Extract the [X, Y] coordinate from the center of the cell holding the provided text.  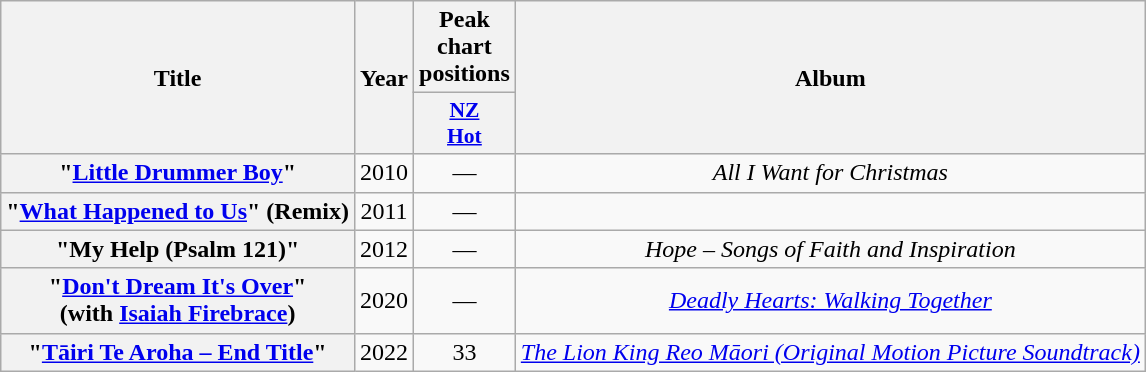
2010 [384, 173]
Hope – Songs of Faith and Inspiration [830, 249]
"Little Drummer Boy" [178, 173]
Peak chart positions [465, 47]
NZHot [465, 124]
2020 [384, 300]
Deadly Hearts: Walking Together [830, 300]
"Tāiri Te Aroha – End Title" [178, 352]
2011 [384, 211]
Album [830, 78]
2022 [384, 352]
33 [465, 352]
"My Help (Psalm 121)" [178, 249]
Title [178, 78]
Year [384, 78]
2012 [384, 249]
"What Happened to Us" (Remix) [178, 211]
"Don't Dream It's Over"(with Isaiah Firebrace) [178, 300]
All I Want for Christmas [830, 173]
The Lion King Reo Māori (Original Motion Picture Soundtrack) [830, 352]
